Return (x, y) of the center of cell containing provided text 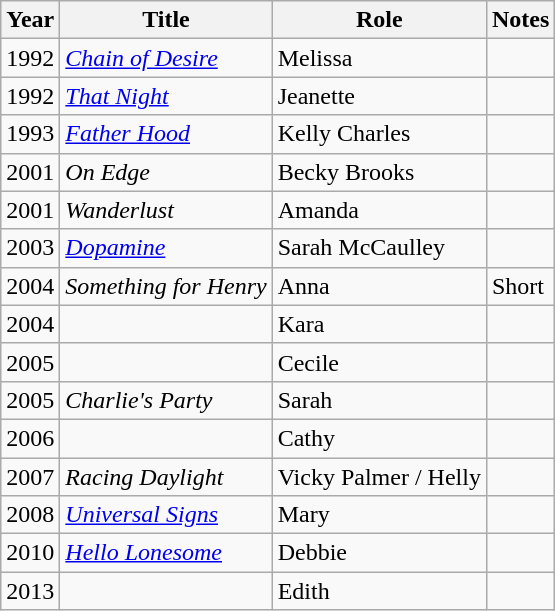
Title (166, 20)
Universal Signs (166, 515)
2008 (30, 515)
Becky Brooks (379, 172)
Vicky Palmer / Helly (379, 477)
1993 (30, 134)
Charlie's Party (166, 400)
2003 (30, 248)
2006 (30, 438)
Melissa (379, 58)
On Edge (166, 172)
Cathy (379, 438)
Kelly Charles (379, 134)
Sarah (379, 400)
That Night (166, 96)
Year (30, 20)
Edith (379, 591)
Kara (379, 324)
Short (520, 286)
Debbie (379, 553)
2013 (30, 591)
Chain of Desire (166, 58)
Role (379, 20)
Anna (379, 286)
Hello Lonesome (166, 553)
Dopamine (166, 248)
Wanderlust (166, 210)
Father Hood (166, 134)
Cecile (379, 362)
2007 (30, 477)
Mary (379, 515)
Racing Daylight (166, 477)
Jeanette (379, 96)
Something for Henry (166, 286)
2010 (30, 553)
Sarah McCaulley (379, 248)
Notes (520, 20)
Amanda (379, 210)
